Locate the cell with the specified text and output its [x, y] center coordinate. 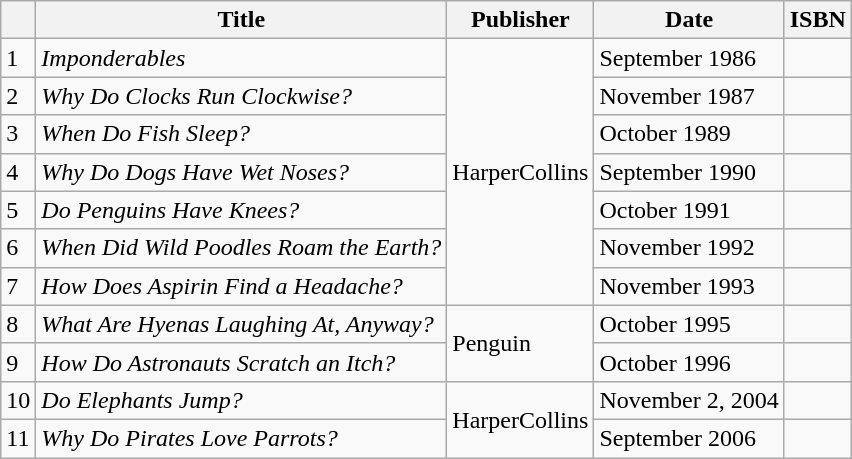
October 1991 [689, 210]
How Do Astronauts Scratch an Itch? [242, 362]
When Did Wild Poodles Roam the Earth? [242, 248]
Date [689, 20]
6 [18, 248]
How Does Aspirin Find a Headache? [242, 286]
September 1990 [689, 172]
Penguin [520, 343]
Imponderables [242, 58]
October 1996 [689, 362]
10 [18, 400]
September 1986 [689, 58]
October 1989 [689, 134]
4 [18, 172]
Publisher [520, 20]
When Do Fish Sleep? [242, 134]
3 [18, 134]
Do Elephants Jump? [242, 400]
11 [18, 438]
October 1995 [689, 324]
Why Do Pirates Love Parrots? [242, 438]
8 [18, 324]
November 1987 [689, 96]
Title [242, 20]
2 [18, 96]
What Are Hyenas Laughing At, Anyway? [242, 324]
1 [18, 58]
September 2006 [689, 438]
5 [18, 210]
Why Do Dogs Have Wet Noses? [242, 172]
Do Penguins Have Knees? [242, 210]
Why Do Clocks Run Clockwise? [242, 96]
November 2, 2004 [689, 400]
ISBN [818, 20]
November 1993 [689, 286]
9 [18, 362]
7 [18, 286]
November 1992 [689, 248]
